Determine the [X, Y] coordinate at the center of the cell enclosing the given text.  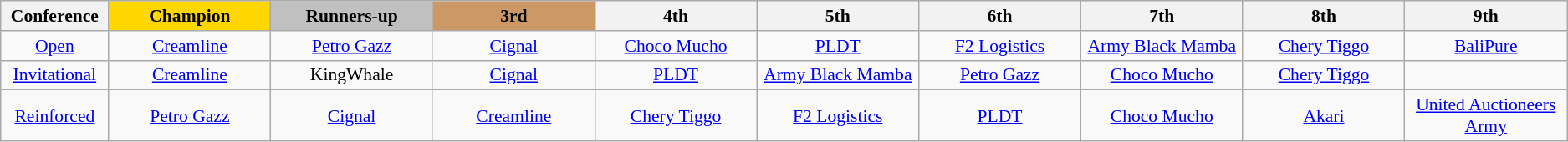
3rd [513, 16]
Conference [55, 16]
KingWhale [352, 75]
8th [1324, 16]
7th [1162, 16]
Akari [1324, 115]
Runners-up [352, 16]
Champion [190, 16]
6th [1000, 16]
United Auctioneers Army [1486, 115]
9th [1486, 16]
Reinforced [55, 115]
BaliPure [1486, 46]
Invitational [55, 75]
Open [55, 46]
4th [676, 16]
5th [838, 16]
